Scan for the cell matching the given text and deliver its (X, Y) coordinate at center. 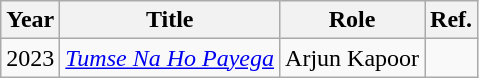
Title (170, 20)
Year (30, 20)
2023 (30, 58)
Role (352, 20)
Arjun Kapoor (352, 58)
Tumse Na Ho Payega (170, 58)
Ref. (452, 20)
